Scan for the cell matching the given text and deliver its (X, Y) coordinate at center. 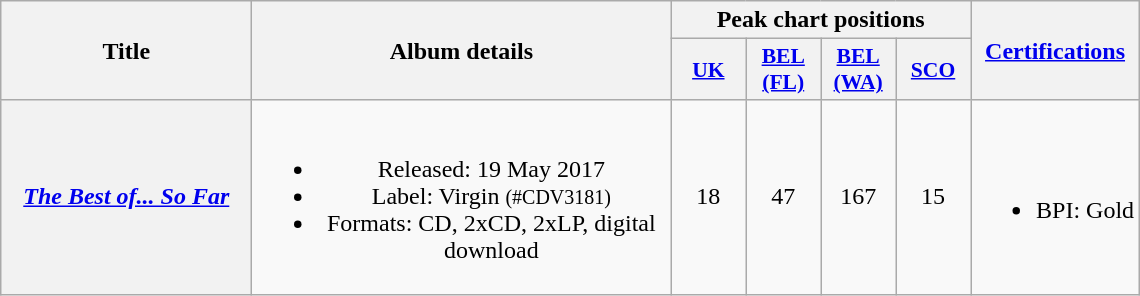
18 (708, 197)
Peak chart positions (821, 20)
47 (784, 197)
Album details (462, 50)
The Best of... So Far (126, 197)
BEL(FL) (784, 70)
Released: 19 May 2017Label: Virgin (#CDV3181)Formats: CD, 2xCD, 2xLP, digital download (462, 197)
Certifications (1054, 50)
Title (126, 50)
BEL(WA) (858, 70)
SCO (934, 70)
167 (858, 197)
15 (934, 197)
UK (708, 70)
BPI: Gold (1054, 197)
